For the text-containing cell, return its midpoint in [x, y] coordinate format. 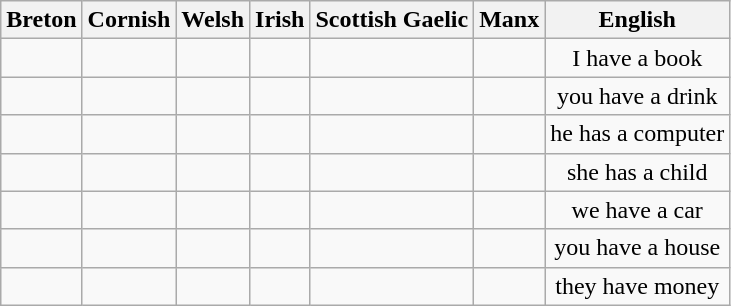
Irish [280, 20]
he has a computer [638, 134]
English [638, 20]
Welsh [213, 20]
Cornish [129, 20]
Manx [510, 20]
we have a car [638, 210]
I have a book [638, 58]
you have a drink [638, 96]
Scottish Gaelic [392, 20]
they have money [638, 286]
she has a child [638, 172]
you have a house [638, 248]
Breton [42, 20]
